Locate the cell with the specified text and output its (X, Y) center coordinate. 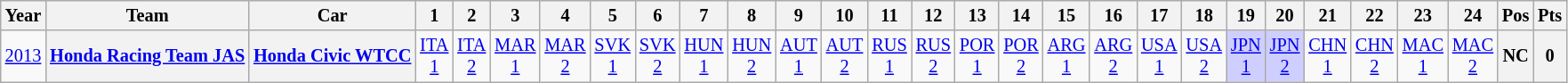
11 (889, 15)
NC (1516, 56)
CHN2 (1375, 56)
14 (1021, 15)
Honda Civic WTCC (333, 56)
POR1 (977, 56)
21 (1327, 15)
23 (1423, 15)
12 (934, 15)
RUS1 (889, 56)
3 (515, 15)
ITA1 (434, 56)
Year (23, 15)
HUN2 (752, 56)
JPN1 (1246, 56)
MAC2 (1473, 56)
5 (613, 15)
10 (845, 15)
JPN2 (1285, 56)
6 (657, 15)
SVK1 (613, 56)
18 (1204, 15)
AUT2 (845, 56)
MAR1 (515, 56)
17 (1159, 15)
Pts (1549, 15)
MAC1 (1423, 56)
ITA2 (471, 56)
1 (434, 15)
0 (1549, 56)
24 (1473, 15)
USA1 (1159, 56)
RUS2 (934, 56)
Car (333, 15)
Honda Racing Team JAS (148, 56)
Pos (1516, 15)
7 (704, 15)
MAR2 (565, 56)
AUT1 (799, 56)
SVK2 (657, 56)
13 (977, 15)
19 (1246, 15)
22 (1375, 15)
2013 (23, 56)
ARG1 (1067, 56)
Team (148, 15)
POR2 (1021, 56)
15 (1067, 15)
2 (471, 15)
HUN1 (704, 56)
ARG2 (1114, 56)
16 (1114, 15)
4 (565, 15)
USA2 (1204, 56)
9 (799, 15)
CHN1 (1327, 56)
20 (1285, 15)
8 (752, 15)
